Capture the cell that displays the provided text and extract its [x, y] central coordinate. 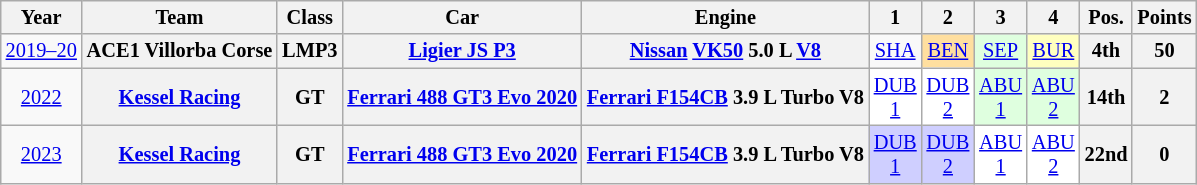
0 [1164, 154]
2022 [42, 97]
Engine [726, 17]
Pos. [1106, 17]
Year [42, 17]
1 [896, 17]
SHA [896, 51]
2019–20 [42, 51]
50 [1164, 51]
BEN [948, 51]
14th [1106, 97]
Nissan VK50 5.0 L V8 [726, 51]
4th [1106, 51]
LMP3 [310, 51]
SEP [1000, 51]
22nd [1106, 154]
ACE1 Villorba Corse [180, 51]
Team [180, 17]
Ligier JS P3 [462, 51]
2023 [42, 154]
3 [1000, 17]
BUR [1054, 51]
Points [1164, 17]
Car [462, 17]
Class [310, 17]
4 [1054, 17]
